Determine the [X, Y] coordinate at the center of the cell enclosing the given text.  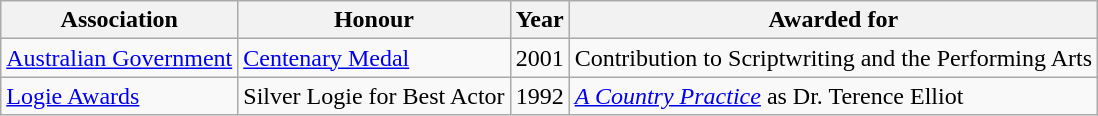
A Country Practice as Dr. Terence Elliot [833, 96]
Logie Awards [120, 96]
Year [540, 20]
Association [120, 20]
1992 [540, 96]
Awarded for [833, 20]
2001 [540, 58]
Silver Logie for Best Actor [374, 96]
Contribution to Scriptwriting and the Performing Arts [833, 58]
Centenary Medal [374, 58]
Australian Government [120, 58]
Honour [374, 20]
